For the text-containing cell, return its midpoint in [X, Y] coordinate format. 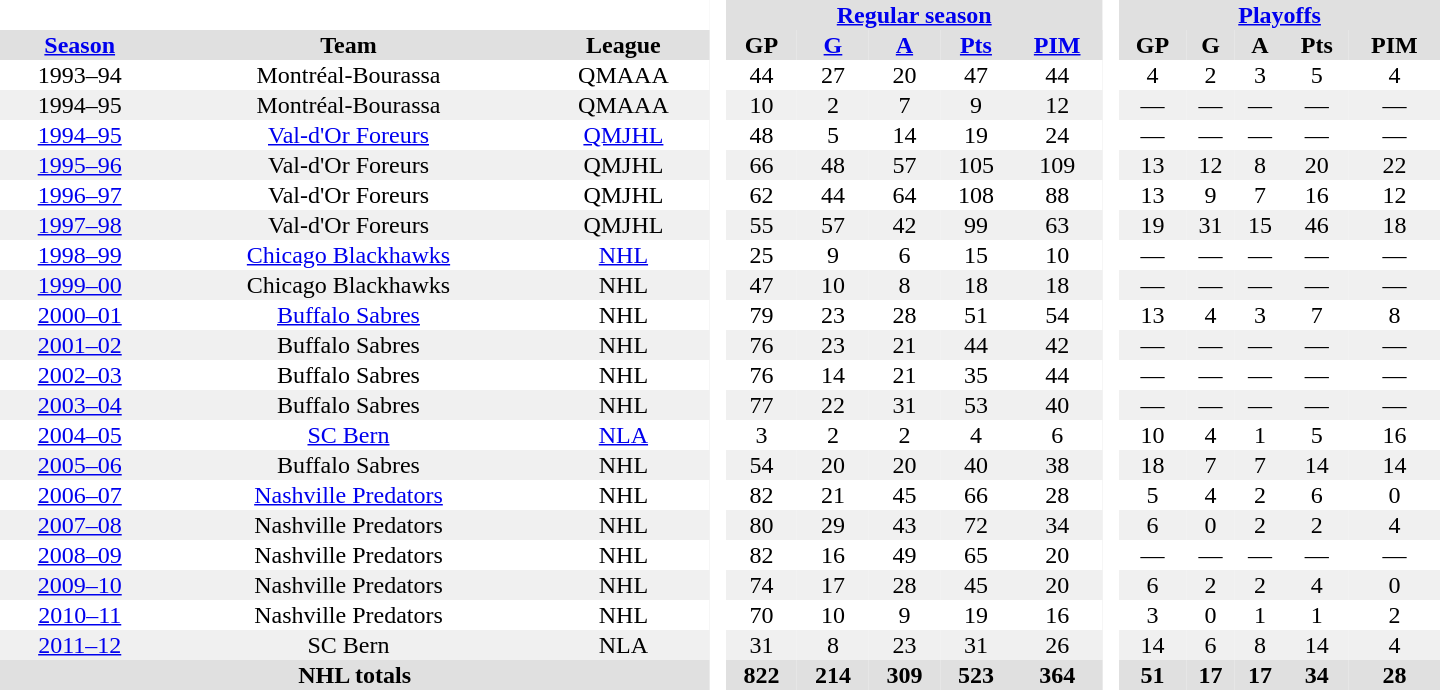
1995–96 [80, 165]
109 [1058, 165]
99 [976, 225]
38 [1058, 465]
62 [762, 195]
2005–06 [80, 465]
43 [904, 525]
2000–01 [80, 315]
25 [762, 255]
League [624, 45]
822 [762, 675]
523 [976, 675]
1997–98 [80, 225]
2011–12 [80, 645]
2006–07 [80, 495]
1993–94 [80, 75]
Regular season [914, 15]
Team [348, 45]
2010–11 [80, 615]
2001–02 [80, 345]
63 [1058, 225]
29 [832, 525]
72 [976, 525]
35 [976, 375]
2008–09 [80, 555]
Playoffs [1280, 15]
55 [762, 225]
1998–99 [80, 255]
49 [904, 555]
64 [904, 195]
2002–03 [80, 375]
2009–10 [80, 585]
27 [832, 75]
26 [1058, 645]
2003–04 [80, 405]
46 [1317, 225]
1999–00 [80, 285]
2004–05 [80, 435]
88 [1058, 195]
214 [832, 675]
53 [976, 405]
364 [1058, 675]
NHL totals [354, 675]
105 [976, 165]
65 [976, 555]
80 [762, 525]
74 [762, 585]
77 [762, 405]
79 [762, 315]
108 [976, 195]
309 [904, 675]
1996–97 [80, 195]
70 [762, 615]
2007–08 [80, 525]
24 [1058, 135]
Season [80, 45]
